Output the (x, y) coordinate of the center of the cell containing the given text.  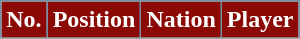
Player (260, 20)
No. (24, 20)
Position (94, 20)
Nation (181, 20)
